Extract the [x, y] coordinate from the center of the cell holding the provided text.  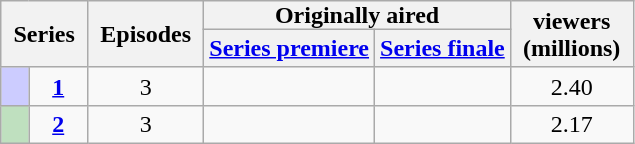
2.17 [572, 124]
viewers(millions) [572, 34]
Series premiere [290, 48]
Series [44, 34]
2.40 [572, 86]
Originally aired [357, 15]
2 [58, 124]
Episodes [146, 34]
Series finale [443, 48]
1 [58, 86]
